Pinpoint the cell where the given text exists, returning its [x, y] midpoint coordinate. 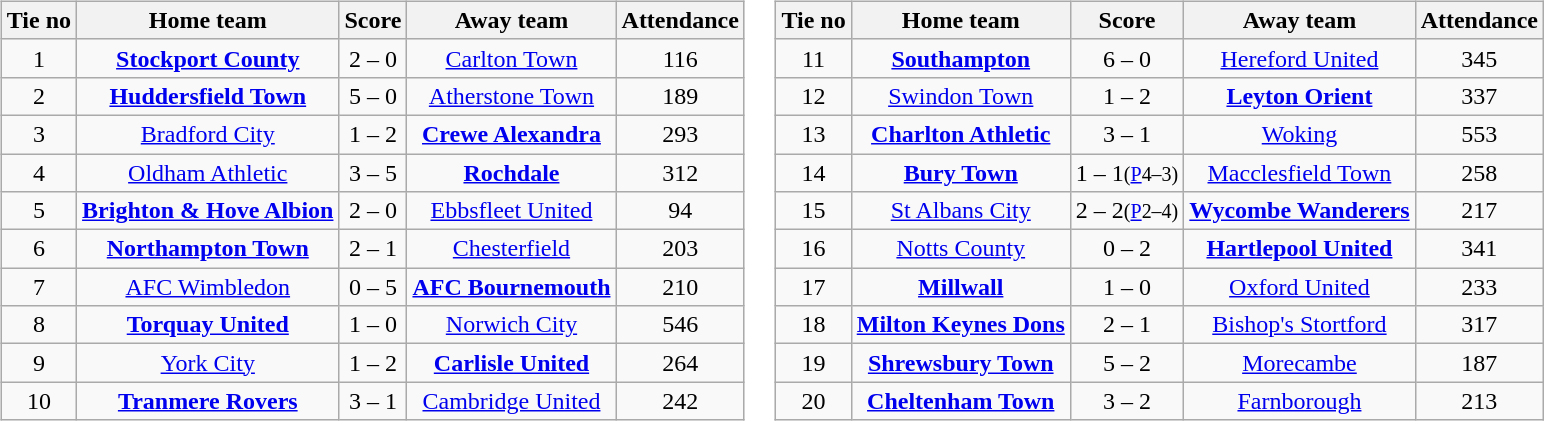
Stockport County [208, 58]
264 [680, 363]
187 [1479, 363]
1 – 1(P4–3) [1127, 173]
Shrewsbury Town [960, 363]
AFC Bournemouth [512, 287]
Millwall [960, 287]
337 [1479, 96]
Tranmere Rovers [208, 401]
2 – 2(P2–4) [1127, 211]
Hartlepool United [1300, 249]
Swindon Town [960, 96]
10 [38, 401]
Ebbsfleet United [512, 211]
Cambridge United [512, 401]
Bishop's Stortford [1300, 325]
Hereford United [1300, 58]
Huddersfield Town [208, 96]
15 [814, 211]
Macclesfield Town [1300, 173]
9 [38, 363]
3 [38, 134]
St Albans City [960, 211]
189 [680, 96]
Northampton Town [208, 249]
116 [680, 58]
317 [1479, 325]
13 [814, 134]
12 [814, 96]
Bury Town [960, 173]
553 [1479, 134]
Rochdale [512, 173]
3 – 5 [373, 173]
Woking [1300, 134]
Oxford United [1300, 287]
1 [38, 58]
Milton Keynes Dons [960, 325]
345 [1479, 58]
94 [680, 211]
20 [814, 401]
Farnborough [1300, 401]
258 [1479, 173]
Torquay United [208, 325]
19 [814, 363]
17 [814, 287]
Wycombe Wanderers [1300, 211]
546 [680, 325]
217 [1479, 211]
Oldham Athletic [208, 173]
Atherstone Town [512, 96]
Bradford City [208, 134]
Leyton Orient [1300, 96]
5 – 0 [373, 96]
312 [680, 173]
Carlisle United [512, 363]
Brighton & Hove Albion [208, 211]
0 – 5 [373, 287]
Crewe Alexandra [512, 134]
5 [38, 211]
Norwich City [512, 325]
Notts County [960, 249]
4 [38, 173]
203 [680, 249]
3 – 2 [1127, 401]
York City [208, 363]
Morecambe [1300, 363]
293 [680, 134]
2 [38, 96]
Carlton Town [512, 58]
8 [38, 325]
5 – 2 [1127, 363]
7 [38, 287]
18 [814, 325]
Charlton Athletic [960, 134]
213 [1479, 401]
6 – 0 [1127, 58]
14 [814, 173]
Cheltenham Town [960, 401]
242 [680, 401]
6 [38, 249]
233 [1479, 287]
Chesterfield [512, 249]
11 [814, 58]
0 – 2 [1127, 249]
Southampton [960, 58]
AFC Wimbledon [208, 287]
210 [680, 287]
341 [1479, 249]
16 [814, 249]
